Find where the given text appears and provide that cell's center as (x, y) coordinate. 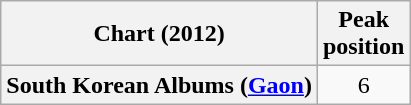
6 (363, 85)
South Korean Albums (Gaon) (160, 85)
Peakposition (363, 34)
Chart (2012) (160, 34)
